Output the [X, Y] coordinate of the center of the cell containing the given text.  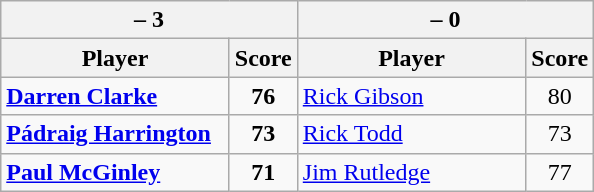
Jim Rutledge [412, 172]
– 3 [150, 20]
71 [263, 172]
Darren Clarke [116, 96]
Rick Todd [412, 134]
Pádraig Harrington [116, 134]
77 [560, 172]
80 [560, 96]
Rick Gibson [412, 96]
76 [263, 96]
Paul McGinley [116, 172]
– 0 [446, 20]
